Return [x, y] of the center of cell containing provided text 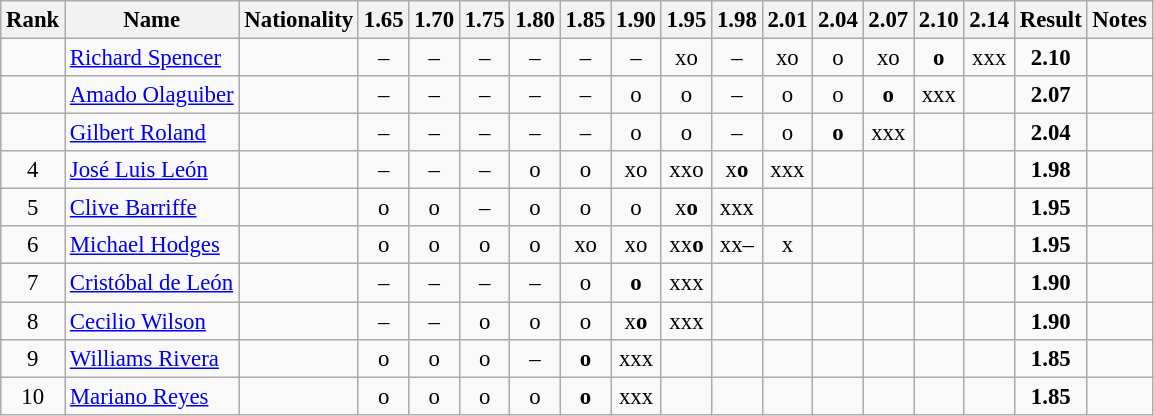
x [787, 245]
1.75 [484, 20]
5 [33, 208]
6 [33, 245]
Result [1050, 20]
Michael Hodges [152, 245]
Notes [1120, 20]
9 [33, 358]
Clive Barriffe [152, 208]
1.65 [383, 20]
4 [33, 170]
Name [152, 20]
1.80 [535, 20]
Richard Spencer [152, 58]
José Luis León [152, 170]
1.70 [434, 20]
7 [33, 283]
Gilbert Roland [152, 133]
8 [33, 321]
Amado Olaguiber [152, 95]
Rank [33, 20]
xx– [737, 245]
Cecilio Wilson [152, 321]
Nationality [298, 20]
Cristóbal de León [152, 283]
Mariano Reyes [152, 396]
2.01 [787, 20]
2.14 [989, 20]
10 [33, 396]
Williams Rivera [152, 358]
